Extract the [x, y] coordinate from the center of the cell holding the provided text.  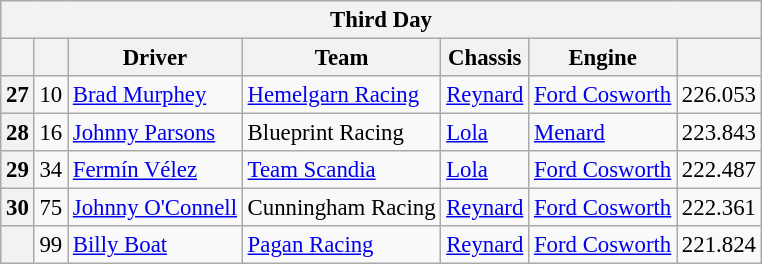
75 [50, 208]
29 [18, 170]
Third Day [381, 20]
28 [18, 133]
34 [50, 170]
10 [50, 95]
222.487 [720, 170]
Team Scandia [342, 170]
30 [18, 208]
Brad Murphey [156, 95]
Team [342, 58]
Hemelgarn Racing [342, 95]
Johnny Parsons [156, 133]
Johnny O'Connell [156, 208]
Billy Boat [156, 245]
Fermín Vélez [156, 170]
Driver [156, 58]
221.824 [720, 245]
Engine [603, 58]
Chassis [485, 58]
16 [50, 133]
223.843 [720, 133]
Cunningham Racing [342, 208]
222.361 [720, 208]
Pagan Racing [342, 245]
99 [50, 245]
Menard [603, 133]
27 [18, 95]
Blueprint Racing [342, 133]
226.053 [720, 95]
